Extract the (X, Y) coordinate from the center of the cell holding the provided text.  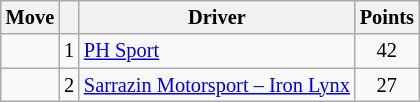
42 (387, 51)
PH Sport (217, 51)
1 (69, 51)
Move (30, 17)
27 (387, 85)
Sarrazin Motorsport – Iron Lynx (217, 85)
2 (69, 85)
Points (387, 17)
Driver (217, 17)
